Locate the cell with the specified text and output its (x, y) center coordinate. 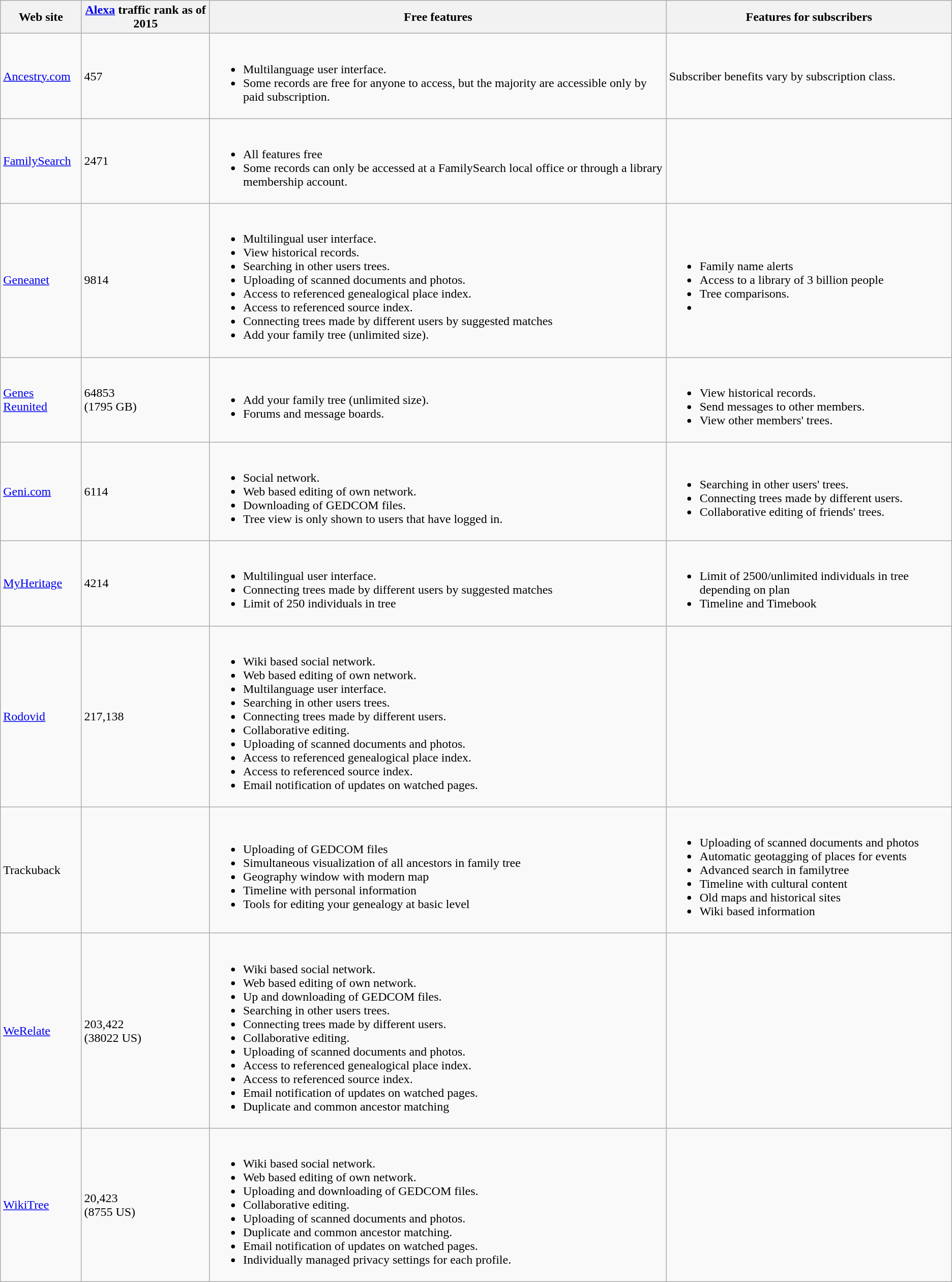
Genes Reunited (41, 400)
64853(1795 GB) (145, 400)
Social network.Web based editing of own network.Downloading of GEDCOM files.Tree view is only shown to users that have logged in. (438, 491)
View historical records.Send messages to other members.View other members' trees. (809, 400)
217,138 (145, 716)
457 (145, 76)
FamilySearch (41, 161)
All features freeSome records can only be accessed at a FamilySearch local office or through a library membership account. (438, 161)
Ancestry.com (41, 76)
WeRelate (41, 1031)
203,422(38022 US) (145, 1031)
Free features (438, 17)
Features for subscribers (809, 17)
Rodovid (41, 716)
4214 (145, 583)
Add your family tree (unlimited size).Forums and message boards. (438, 400)
Searching in other users' trees.Connecting trees made by different users.Collaborative editing of friends' trees. (809, 491)
Geneanet (41, 280)
Web site (41, 17)
Multilingual user interface.Connecting trees made by different users by suggested matchesLimit of 250 individuals in tree (438, 583)
Alexa traffic rank as of 2015 (145, 17)
WikiTree (41, 1205)
MyHeritage (41, 583)
9814 (145, 280)
Subscriber benefits vary by subscription class. (809, 76)
6114 (145, 491)
Multilanguage user interface.Some records are free for anyone to access, but the majority are accessible only by paid subscription. (438, 76)
Geni.com (41, 491)
Trackuback (41, 870)
Limit of 2500/unlimited individuals in tree depending on planTimeline and Timebook (809, 583)
20,423(8755 US) (145, 1205)
Family name alertsAccess to a library of 3 billion peopleTree comparisons. (809, 280)
2471 (145, 161)
